Extract the (X, Y) coordinate from the center of the cell holding the provided text.  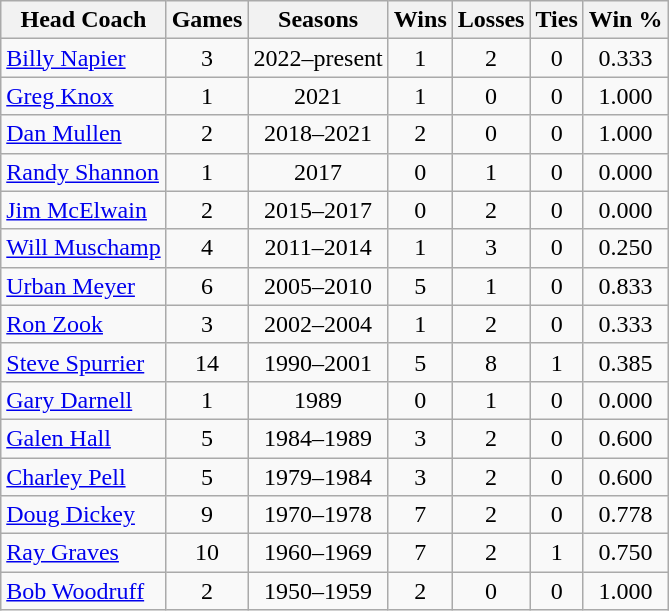
0.778 (626, 515)
Billy Napier (84, 58)
Losses (491, 20)
2017 (318, 172)
2015–2017 (318, 210)
1970–1978 (318, 515)
Greg Knox (84, 96)
14 (207, 362)
2002–2004 (318, 324)
Charley Pell (84, 477)
Bob Woodruff (84, 591)
1989 (318, 400)
Ron Zook (84, 324)
Gary Darnell (84, 400)
2022–present (318, 58)
Doug Dickey (84, 515)
Seasons (318, 20)
Jim McElwain (84, 210)
6 (207, 286)
2018–2021 (318, 134)
4 (207, 248)
1984–1989 (318, 438)
Dan Mullen (84, 134)
2011–2014 (318, 248)
0.750 (626, 553)
Galen Hall (84, 438)
Win % (626, 20)
Urban Meyer (84, 286)
9 (207, 515)
8 (491, 362)
Ties (556, 20)
0.833 (626, 286)
Steve Spurrier (84, 362)
Randy Shannon (84, 172)
Ray Graves (84, 553)
1990–2001 (318, 362)
1979–1984 (318, 477)
10 (207, 553)
2005–2010 (318, 286)
2021 (318, 96)
1950–1959 (318, 591)
Head Coach (84, 20)
1960–1969 (318, 553)
Will Muschamp (84, 248)
0.250 (626, 248)
Wins (420, 20)
Games (207, 20)
0.385 (626, 362)
